Scan for the cell matching the given text and deliver its (x, y) coordinate at center. 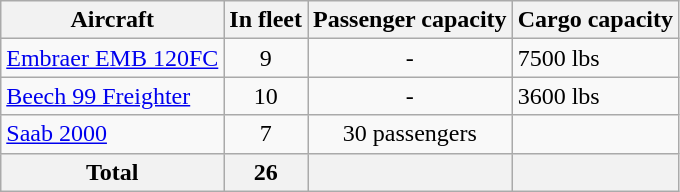
30 passengers (410, 134)
3600 lbs (595, 96)
Saab 2000 (112, 134)
Total (112, 172)
Passenger capacity (410, 20)
Embraer EMB 120FC (112, 58)
Aircraft (112, 20)
Beech 99 Freighter (112, 96)
9 (266, 58)
26 (266, 172)
10 (266, 96)
7 (266, 134)
7500 lbs (595, 58)
Cargo capacity (595, 20)
In fleet (266, 20)
